Search for the cell housing the specified text and yield its (X, Y) center coordinate. 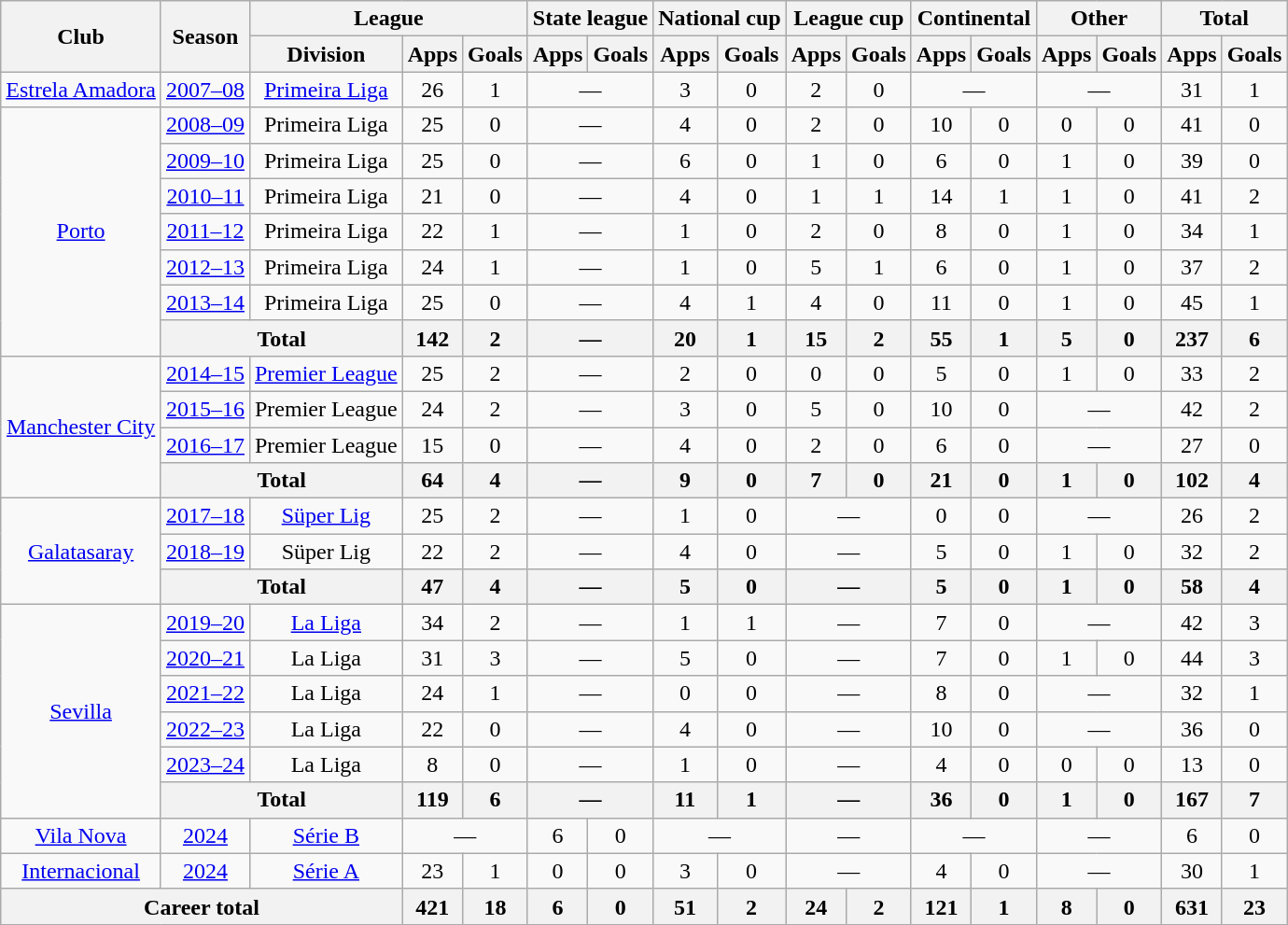
2011–12 (205, 231)
27 (1192, 445)
2014–15 (205, 373)
League (388, 19)
37 (1192, 267)
Manchester City (81, 427)
Club (81, 36)
2015–16 (205, 409)
20 (685, 338)
44 (1192, 658)
2007–08 (205, 90)
Estrela Amadora (81, 90)
Galatasaray (81, 552)
2021–22 (205, 694)
2013–14 (205, 302)
421 (432, 906)
2010–11 (205, 196)
Season (205, 36)
631 (1192, 906)
14 (941, 196)
Internacional (81, 871)
142 (432, 338)
9 (685, 481)
39 (1192, 161)
Porto (81, 231)
2020–21 (205, 658)
2023–24 (205, 764)
2019–20 (205, 623)
Série B (326, 835)
National cup (720, 19)
Continental (973, 19)
Career total (202, 906)
Vila Nova (81, 835)
119 (432, 800)
30 (1192, 871)
2016–17 (205, 445)
45 (1192, 302)
64 (432, 481)
33 (1192, 373)
2022–23 (205, 729)
2017–18 (205, 516)
Sevilla (81, 711)
13 (1192, 764)
18 (496, 906)
55 (941, 338)
58 (1192, 587)
League cup (848, 19)
102 (1192, 481)
Série A (326, 871)
Division (326, 54)
237 (1192, 338)
State league (590, 19)
121 (941, 906)
2009–10 (205, 161)
2008–09 (205, 125)
51 (685, 906)
47 (432, 587)
2012–13 (205, 267)
Other (1099, 19)
167 (1192, 800)
2018–19 (205, 552)
